Determine the (x, y) coordinate at the center of the cell enclosing the given text.  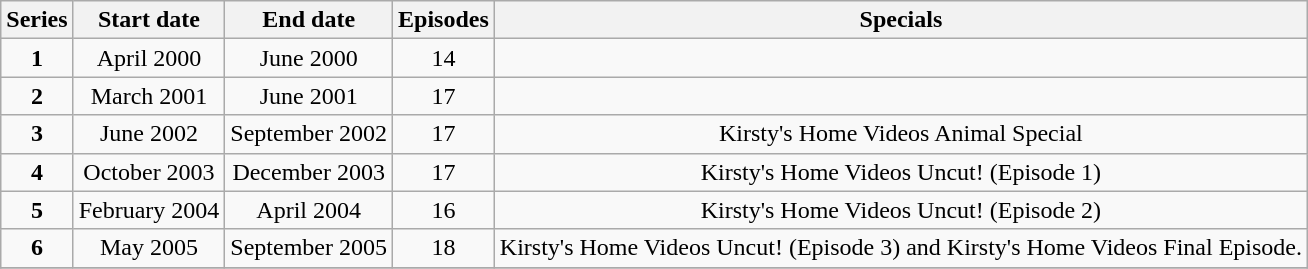
3 (37, 134)
2 (37, 96)
Kirsty's Home Videos Uncut! (Episode 3) and Kirsty's Home Videos Final Episode. (900, 248)
Specials (900, 20)
December 2003 (309, 172)
Start date (149, 20)
September 2005 (309, 248)
February 2004 (149, 210)
Kirsty's Home Videos Uncut! (Episode 2) (900, 210)
April 2000 (149, 58)
5 (37, 210)
April 2004 (309, 210)
March 2001 (149, 96)
June 2000 (309, 58)
18 (444, 248)
16 (444, 210)
June 2001 (309, 96)
6 (37, 248)
June 2002 (149, 134)
May 2005 (149, 248)
Episodes (444, 20)
14 (444, 58)
Kirsty's Home Videos Uncut! (Episode 1) (900, 172)
September 2002 (309, 134)
Kirsty's Home Videos Animal Special (900, 134)
4 (37, 172)
Series (37, 20)
End date (309, 20)
1 (37, 58)
October 2003 (149, 172)
